From the cell containing the given text, extract its center point as [x, y] coordinate. 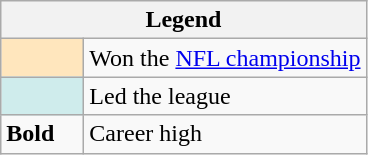
Legend [184, 20]
Won the NFL championship [225, 58]
Career high [225, 134]
Bold [42, 134]
Led the league [225, 96]
